Return (x, y) of the center of cell containing provided text 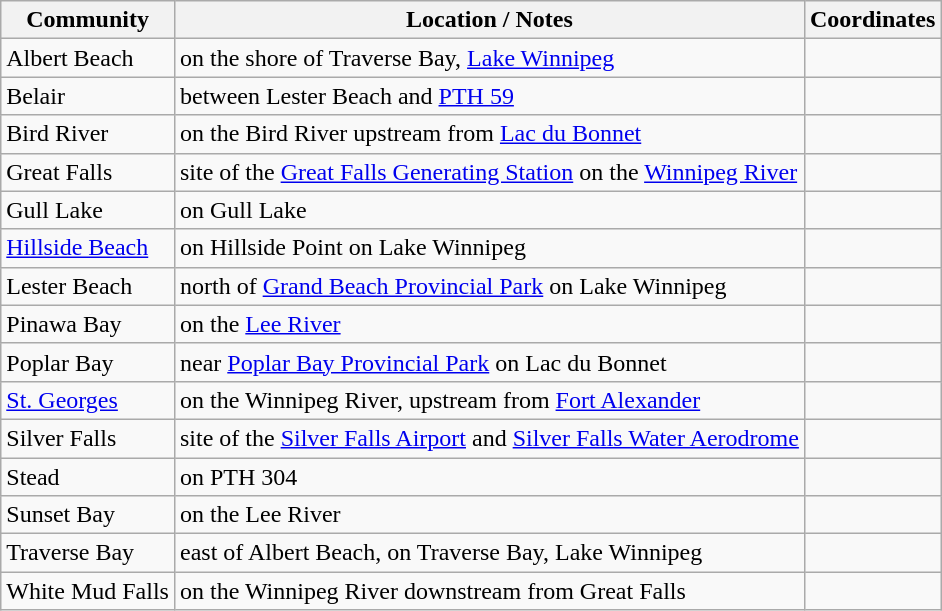
Belair (88, 96)
Pinawa Bay (88, 324)
St. Georges (88, 400)
on PTH 304 (489, 477)
Hillside Beach (88, 248)
Great Falls (88, 172)
Traverse Bay (88, 553)
on the Bird River upstream from Lac du Bonnet (489, 134)
Poplar Bay (88, 362)
Stead (88, 477)
site of the Silver Falls Airport and Silver Falls Water Aerodrome (489, 438)
on Gull Lake (489, 210)
on the Winnipeg River, upstream from Fort Alexander (489, 400)
east of Albert Beach, on Traverse Bay, Lake Winnipeg (489, 553)
Location / Notes (489, 20)
north of Grand Beach Provincial Park on Lake Winnipeg (489, 286)
on the Winnipeg River downstream from Great Falls (489, 591)
White Mud Falls (88, 591)
on the shore of Traverse Bay, Lake Winnipeg (489, 58)
Gull Lake (88, 210)
Sunset Bay (88, 515)
Community (88, 20)
Lester Beach (88, 286)
Bird River (88, 134)
Silver Falls (88, 438)
between Lester Beach and PTH 59 (489, 96)
near Poplar Bay Provincial Park on Lac du Bonnet (489, 362)
on Hillside Point on Lake Winnipeg (489, 248)
Albert Beach (88, 58)
site of the Great Falls Generating Station on the Winnipeg River (489, 172)
Coordinates (872, 20)
